Pinpoint the cell where the given text exists, returning its (X, Y) midpoint coordinate. 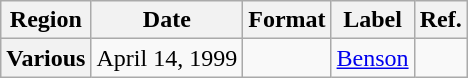
Format (287, 20)
Various (46, 58)
Ref. (440, 20)
Benson (372, 58)
Region (46, 20)
Date (167, 20)
April 14, 1999 (167, 58)
Label (372, 20)
